Pinpoint the cell where the given text exists, returning its [x, y] midpoint coordinate. 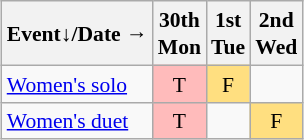
2ndWed [276, 33]
Event↓/Date → [78, 33]
30thMon [180, 33]
Women's solo [78, 84]
1stTue [228, 33]
Women's duet [78, 120]
